Provide the [X, Y] coordinate of the cell's center where the given text is located.  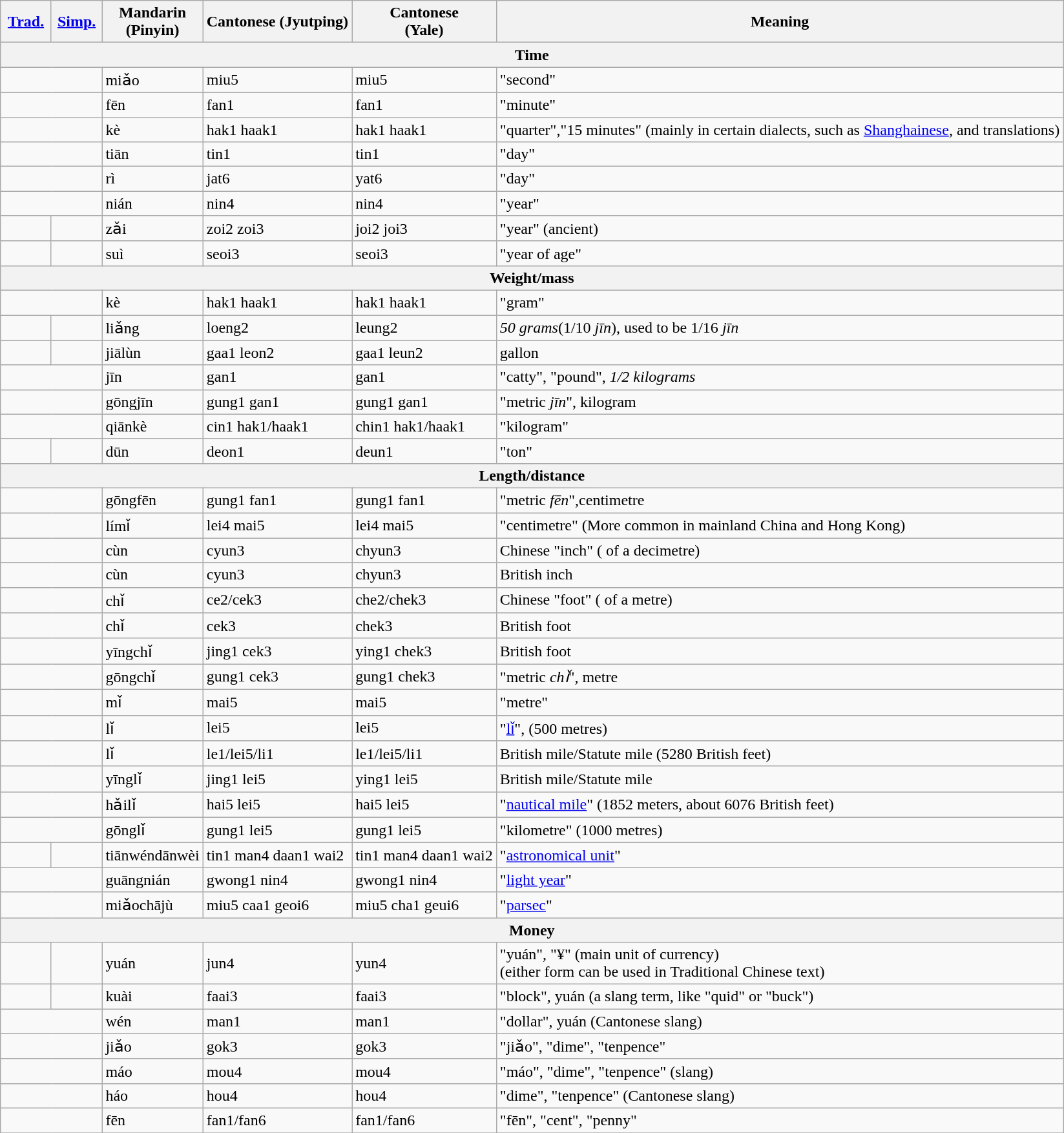
rì [152, 179]
nián [152, 203]
"lǐ", (500 metres) [779, 728]
jat6 [277, 179]
gaa1 leon2 [277, 353]
jing1 lei5 [277, 779]
"metric chǐ", metre [779, 677]
Cantonese(Yale) [424, 22]
Time [532, 55]
Cantonese (Jyutping) [277, 22]
cin1 hak1/haak1 [277, 426]
gōngfēn [152, 500]
"light year" [779, 880]
"astronomical unit" [779, 855]
"dime", "tenpence" (Cantonese slang) [779, 1096]
Trad. [26, 22]
ying1 lei5 [424, 779]
mǐ [152, 702]
gung1 cek3 [277, 677]
"catty", "pound", 1/2 kilograms [779, 377]
yat6 [424, 179]
gallon [779, 353]
gōngjīn [152, 402]
Chinese "inch" ( of a decimetre) [779, 550]
Simp. [76, 22]
Weight/mass [532, 278]
"centimetre" (More common in mainland China and Hong Kong) [779, 526]
joi2 joi3 [424, 229]
miu5 caa1 geoi6 [277, 905]
gōngchǐ [152, 677]
deun1 [424, 451]
suì [152, 253]
miǎo [152, 80]
jiālùn [152, 353]
hǎilǐ [152, 805]
cek3 [277, 626]
yīngchǐ [152, 651]
wén [152, 1021]
miǎochājù [152, 905]
jing1 cek3 [277, 651]
Money [532, 930]
zǎi [152, 229]
"fēn", "cent", "penny" [779, 1120]
"metric jīn", kilogram [779, 402]
British mile/Statute mile [779, 779]
che2/chek3 [424, 600]
háo [152, 1096]
jun4 [277, 964]
British mile/Statute mile (5280 British feet) [779, 754]
deon1 [277, 451]
qiānkè [152, 426]
zoi2 zoi3 [277, 229]
"year" [779, 203]
"kilogram" [779, 426]
yun4 [424, 964]
loeng2 [277, 328]
límǐ [152, 526]
Length/distance [532, 475]
"second" [779, 80]
máo [152, 1071]
gaa1 leun2 [424, 353]
ying1 chek3 [424, 651]
"nautical mile" (1852 meters, about 6076 British feet) [779, 805]
dūn [152, 451]
50 grams(1/10 jīn), used to be 1/16 jīn [779, 328]
jīn [152, 377]
British inch [779, 575]
gung1 chek3 [424, 677]
"quarter","15 minutes" (mainly in certain dialects, such as Shanghainese, and translations) [779, 130]
"year of age" [779, 253]
gōnglǐ [152, 830]
Mandarin(Pinyin) [152, 22]
yuán [152, 964]
miu5 cha1 geui6 [424, 905]
ce2/cek3 [277, 600]
"parsec" [779, 905]
liǎng [152, 328]
guāngnián [152, 880]
"dollar", yuán (Cantonese slang) [779, 1021]
"yuán", "¥" (main unit of currency)(either form can be used in Traditional Chinese text) [779, 964]
yīnglǐ [152, 779]
"minute" [779, 105]
"metric fēn",centimetre [779, 500]
chek3 [424, 626]
"kilometre" (1000 metres) [779, 830]
tiān [152, 154]
"jiǎo", "dime", "tenpence" [779, 1046]
tiānwéndānwèi [152, 855]
Chinese "foot" ( of a metre) [779, 600]
"gram" [779, 302]
kuài [152, 997]
jiǎo [152, 1046]
Meaning [779, 22]
chin1 hak1/haak1 [424, 426]
"máo", "dime", "tenpence" (slang) [779, 1071]
"block", yuán (a slang term, like "quid" or "buck") [779, 997]
"year" (ancient) [779, 229]
leung2 [424, 328]
"metre" [779, 702]
"ton" [779, 451]
